Scan for the cell matching the given text and deliver its [X, Y] coordinate at center. 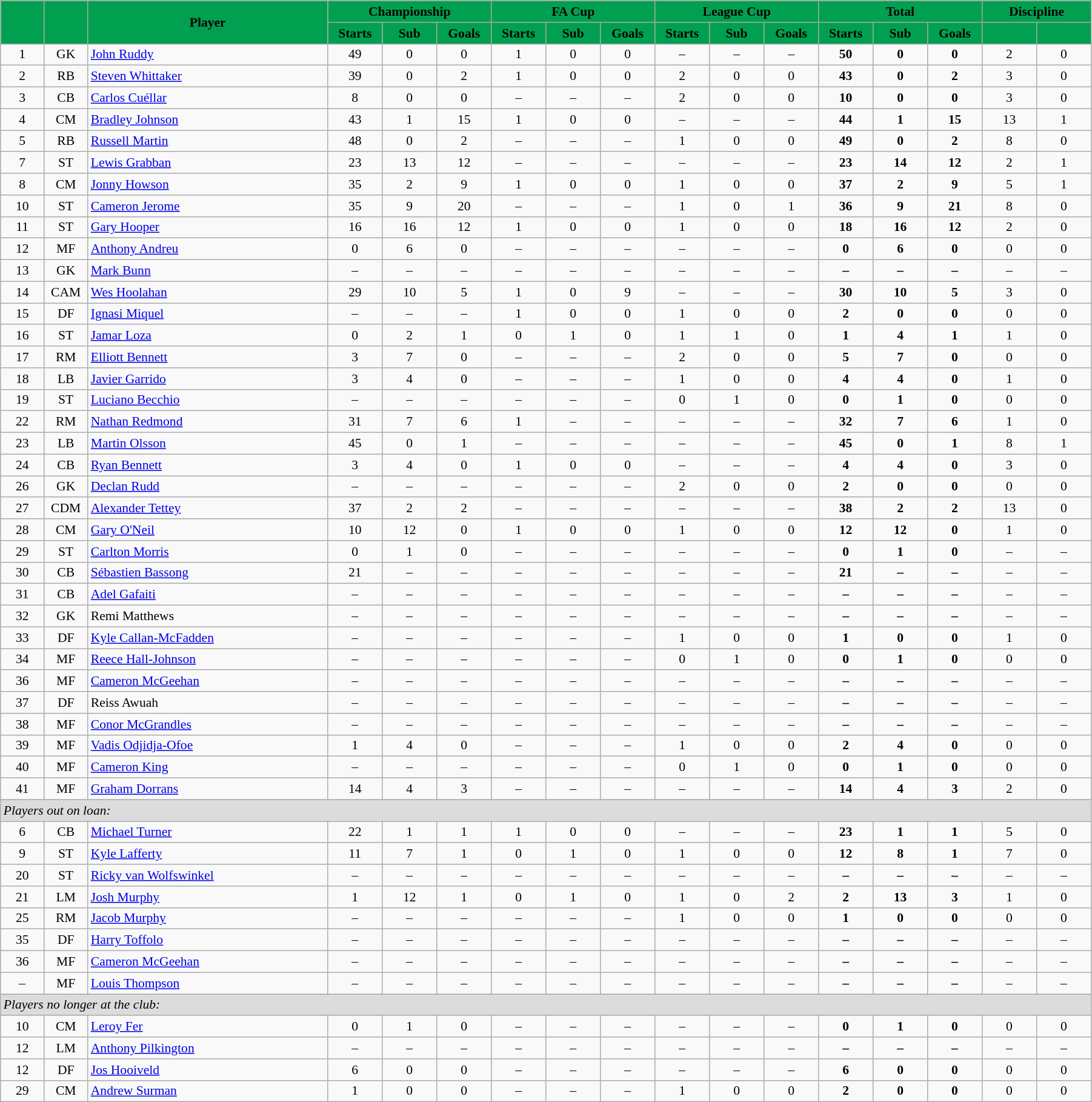
19 [22, 400]
Carlos Cuéllar [208, 98]
28 [22, 530]
Louis Thompson [208, 983]
League Cup [737, 12]
Jacob Murphy [208, 918]
Wes Hoolahan [208, 292]
Vadis Odjidja-Ofoe [208, 746]
Harry Toffolo [208, 940]
25 [22, 918]
Bradley Johnson [208, 119]
Martin Olsson [208, 444]
Total [901, 12]
Declan Rudd [208, 487]
Lewis Grabban [208, 163]
Ignasi Miquel [208, 314]
Players out on loan: [546, 810]
48 [355, 141]
Steven Whittaker [208, 76]
Player [208, 22]
Anthony Pilkington [208, 1048]
CAM [66, 292]
Jos Hooiveld [208, 1070]
Anthony Andreu [208, 249]
Cameron Jerome [208, 206]
FA Cup [573, 12]
Players no longer at the club: [546, 1005]
Elliott Bennett [208, 357]
Jonny Howson [208, 184]
Mark Bunn [208, 271]
Alexander Tettey [208, 509]
Kyle Callan-McFadden [208, 638]
Andrew Surman [208, 1091]
Cameron King [208, 767]
Josh Murphy [208, 897]
Luciano Becchio [208, 400]
50 [846, 55]
Discipline [1036, 12]
Graham Dorrans [208, 789]
Russell Martin [208, 141]
24 [22, 465]
Javier Garrido [208, 379]
40 [22, 767]
Michael Turner [208, 832]
Adel Gafaiti [208, 595]
Ricky van Wolfswinkel [208, 875]
Reece Hall-Johnson [208, 660]
Reiss Awuah [208, 703]
27 [22, 509]
41 [22, 789]
Kyle Lafferty [208, 854]
Gary Hooper [208, 227]
Leroy Fer [208, 1027]
Jamar Loza [208, 336]
Ryan Bennett [208, 465]
33 [22, 638]
Nathan Redmond [208, 422]
Championship [410, 12]
44 [846, 119]
17 [22, 357]
Remi Matthews [208, 616]
Carlton Morris [208, 552]
John Ruddy [208, 55]
26 [22, 487]
34 [22, 660]
Gary O'Neil [208, 530]
Conor McGrandles [208, 724]
Sébastien Bassong [208, 573]
CDM [66, 509]
